Provide the [x, y] coordinate of the cell's center where the given text is located.  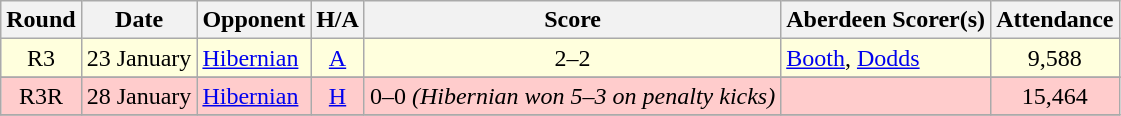
R3 [41, 58]
28 January [139, 96]
Opponent [254, 20]
15,464 [1055, 96]
Date [139, 20]
23 January [139, 58]
9,588 [1055, 58]
H [338, 96]
R3R [41, 96]
A [338, 58]
Score [572, 20]
Attendance [1055, 20]
Booth, Dodds [886, 58]
Round [41, 20]
Aberdeen Scorer(s) [886, 20]
H/A [338, 20]
0–0 (Hibernian won 5–3 on penalty kicks) [572, 96]
2–2 [572, 58]
